Return [x, y] of the center of cell containing provided text 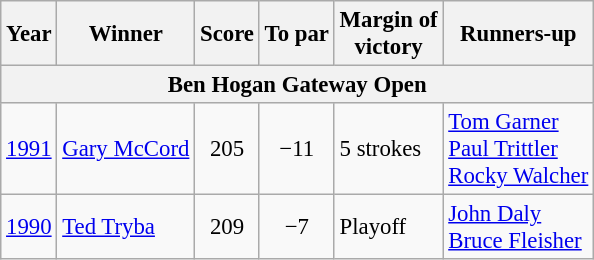
Gary McCord [126, 149]
Score [228, 34]
Year [29, 34]
John Daly Bruce Fleisher [518, 228]
Winner [126, 34]
205 [228, 149]
1990 [29, 228]
Runners-up [518, 34]
Margin ofvictory [388, 34]
−7 [296, 228]
1991 [29, 149]
Playoff [388, 228]
To par [296, 34]
Tom Garner Paul Trittler Rocky Walcher [518, 149]
Ted Tryba [126, 228]
Ben Hogan Gateway Open [298, 85]
209 [228, 228]
−11 [296, 149]
5 strokes [388, 149]
